Capture the cell that displays the provided text and extract its [X, Y] central coordinate. 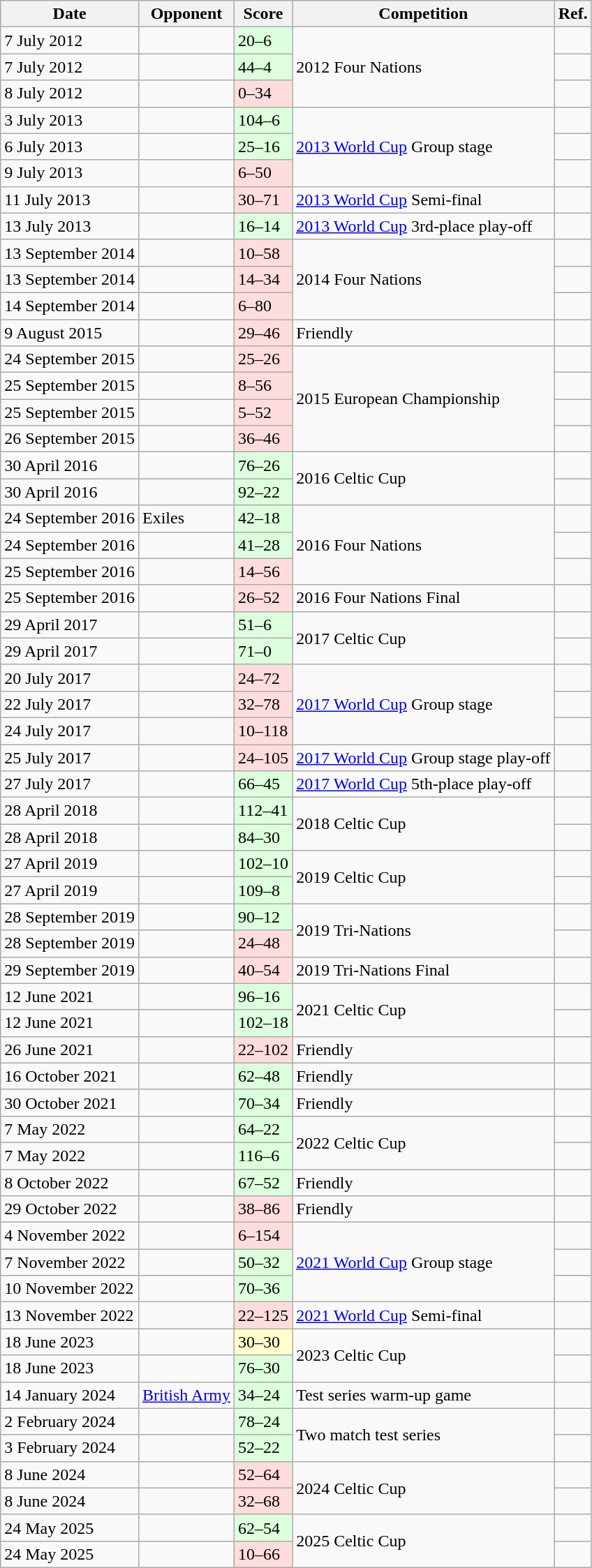
2023 Celtic Cup [424, 1355]
29 October 2022 [70, 1209]
10–58 [264, 253]
9 July 2013 [70, 173]
26 June 2021 [70, 1050]
2022 Celtic Cup [424, 1142]
26 September 2015 [70, 439]
6–80 [264, 306]
6–50 [264, 173]
24–72 [264, 678]
2016 Four Nations [424, 545]
British Army [186, 1395]
Ref. [572, 14]
2013 World Cup 3rd-place play-off [424, 226]
41–28 [264, 545]
38–86 [264, 1209]
2017 World Cup Group stage [424, 704]
76–30 [264, 1368]
6–154 [264, 1236]
50–32 [264, 1262]
78–24 [264, 1421]
66–45 [264, 784]
14–34 [264, 279]
2018 Celtic Cup [424, 824]
14–56 [264, 572]
20–6 [264, 40]
13 November 2022 [70, 1315]
70–36 [264, 1289]
10 November 2022 [70, 1289]
30 October 2021 [70, 1103]
109–8 [264, 890]
51–6 [264, 625]
Two match test series [424, 1435]
29–46 [264, 333]
2014 Four Nations [424, 279]
14 January 2024 [70, 1395]
13 July 2013 [70, 226]
70–34 [264, 1103]
6 July 2013 [70, 147]
2024 Celtic Cup [424, 1488]
2017 World Cup 5th-place play-off [424, 784]
67–52 [264, 1183]
64–22 [264, 1129]
29 September 2019 [70, 970]
14 September 2014 [70, 306]
102–10 [264, 864]
22–102 [264, 1050]
2017 Celtic Cup [424, 638]
116–6 [264, 1156]
2021 World Cup Group stage [424, 1262]
42–18 [264, 518]
0–34 [264, 94]
11 July 2013 [70, 200]
2013 World Cup Group stage [424, 147]
10–118 [264, 731]
90–12 [264, 917]
71–0 [264, 651]
24 July 2017 [70, 731]
Exiles [186, 518]
2021 Celtic Cup [424, 1010]
102–18 [264, 1023]
Test series warm-up game [424, 1395]
52–64 [264, 1474]
32–78 [264, 704]
25–16 [264, 147]
2016 Celtic Cup [424, 479]
2019 Celtic Cup [424, 877]
96–16 [264, 996]
30–71 [264, 200]
8–56 [264, 386]
4 November 2022 [70, 1236]
84–30 [264, 837]
52–22 [264, 1448]
2021 World Cup Semi-final [424, 1315]
40–54 [264, 970]
Competition [424, 14]
112–41 [264, 811]
2025 Celtic Cup [424, 1541]
8 July 2012 [70, 94]
2015 European Championship [424, 399]
25–26 [264, 359]
26–52 [264, 598]
36–46 [264, 439]
2 February 2024 [70, 1421]
2019 Tri-Nations [424, 930]
2012 Four Nations [424, 67]
3 July 2013 [70, 120]
3 February 2024 [70, 1448]
25 July 2017 [70, 757]
24 September 2015 [70, 359]
92–22 [264, 492]
Date [70, 14]
5–52 [264, 412]
22–125 [264, 1315]
2013 World Cup Semi-final [424, 200]
62–48 [264, 1076]
76–26 [264, 465]
9 August 2015 [70, 333]
8 October 2022 [70, 1183]
20 July 2017 [70, 678]
27 July 2017 [70, 784]
30–30 [264, 1342]
32–68 [264, 1501]
44–4 [264, 67]
Score [264, 14]
2016 Four Nations Final [424, 598]
16–14 [264, 226]
16 October 2021 [70, 1076]
Opponent [186, 14]
2019 Tri-Nations Final [424, 970]
22 July 2017 [70, 704]
7 November 2022 [70, 1262]
24–105 [264, 757]
2017 World Cup Group stage play-off [424, 757]
24–48 [264, 943]
104–6 [264, 120]
10–66 [264, 1554]
62–54 [264, 1528]
34–24 [264, 1395]
